Find where the given text appears and provide that cell's center as [X, Y] coordinate. 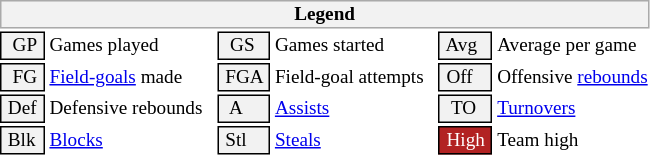
GP [22, 46]
Team high [573, 140]
TO [466, 108]
Avg [466, 46]
Def [22, 108]
FG [22, 77]
Blk [22, 140]
Games started [354, 46]
Stl [244, 140]
A [244, 108]
High [466, 140]
Field-goal attempts [354, 77]
Blocks [131, 140]
Assists [354, 108]
Average per game [573, 46]
Offensive rebounds [573, 77]
Turnovers [573, 108]
Steals [354, 140]
Field-goals made [131, 77]
Defensive rebounds [131, 108]
Off [466, 77]
Legend [324, 14]
FGA [244, 77]
Games played [131, 46]
GS [244, 46]
